Provide the (x, y) coordinate of the cell's center where the given text is located.  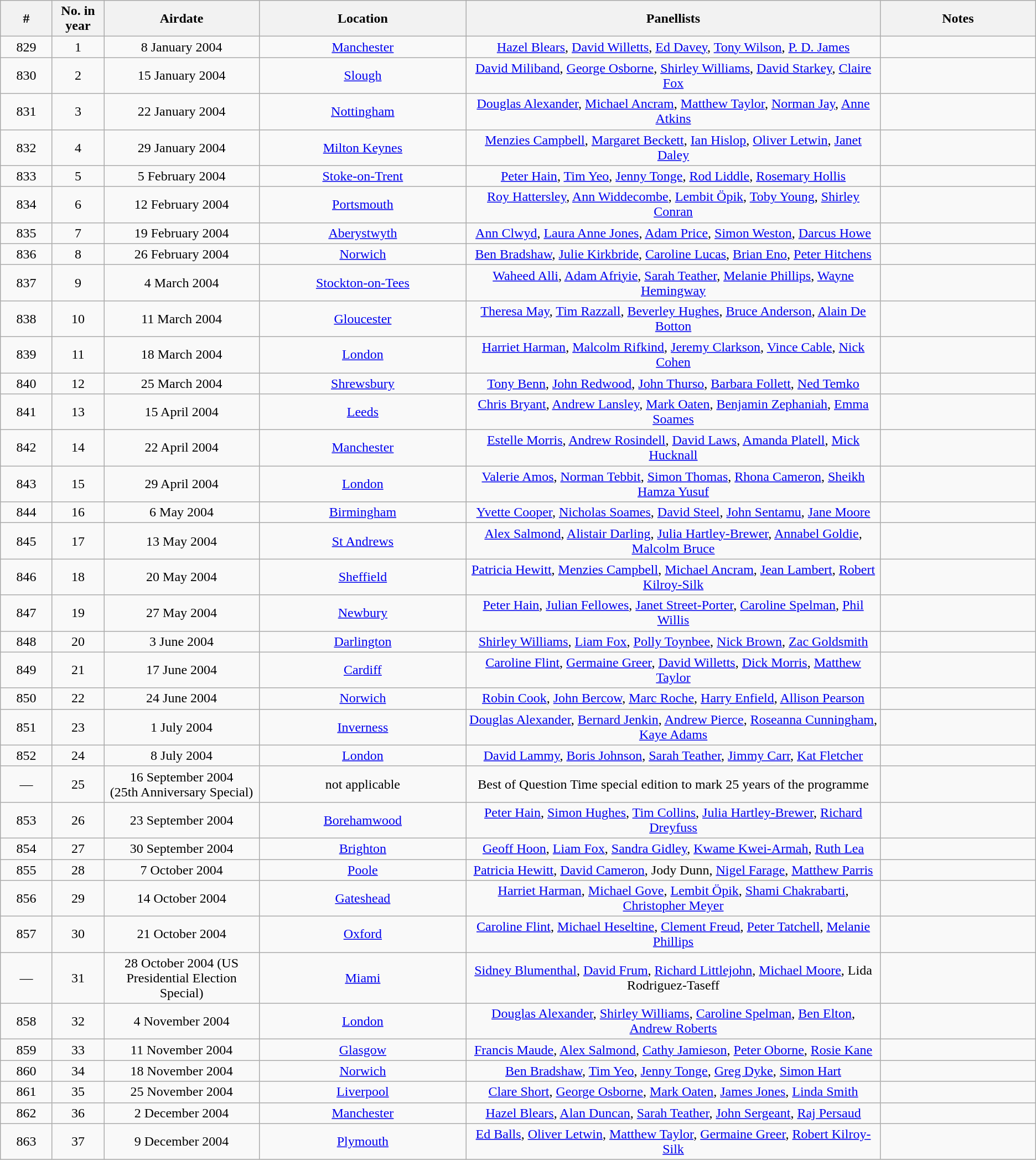
St Andrews (362, 541)
3 (78, 112)
856 (27, 899)
31 (78, 978)
12 (78, 384)
Cardiff (362, 670)
21 October 2004 (182, 934)
Oxford (362, 934)
854 (27, 848)
Portsmouth (362, 205)
Robin Cook, John Bercow, Marc Roche, Harry Enfield, Allison Pearson (673, 698)
Caroline Flint, Michael Heseltine, Clement Freud, Peter Tatchell, Melanie Phillips (673, 934)
Douglas Alexander, Shirley Williams, Caroline Spelman, Ben Elton, Andrew Roberts (673, 1022)
8 January 2004 (182, 47)
28 (78, 869)
Gateshead (362, 899)
Shirley Williams, Liam Fox, Polly Toynbee, Nick Brown, Zac Goldsmith (673, 641)
Clare Short, George Osborne, Mark Oaten, James Jones, Linda Smith (673, 1092)
No. in year (78, 19)
837 (27, 282)
1 (78, 47)
Francis Maude, Alex Salmond, Cathy Jamieson, Peter Oborne, Rosie Kane (673, 1050)
5 (78, 176)
Peter Hain, Tim Yeo, Jenny Tonge, Rod Liddle, Rosemary Hollis (673, 176)
842 (27, 448)
22 January 2004 (182, 112)
838 (27, 319)
Gloucester (362, 319)
Geoff Hoon, Liam Fox, Sandra Gidley, Kwame Kwei-Armah, Ruth Lea (673, 848)
Harriet Harman, Michael Gove, Lembit Öpik, Shami Chakrabarti, Christopher Meyer (673, 899)
Hazel Blears, David Willetts, Ed Davey, Tony Wilson, P. D. James (673, 47)
7 (78, 233)
Best of Question Time special edition to mark 25 years of the programme (673, 784)
Brighton (362, 848)
20 May 2004 (182, 577)
848 (27, 641)
35 (78, 1092)
851 (27, 727)
25 (78, 784)
4 March 2004 (182, 282)
25 March 2004 (182, 384)
857 (27, 934)
10 (78, 319)
6 May 2004 (182, 512)
855 (27, 869)
845 (27, 541)
Ed Balls, Oliver Letwin, Matthew Taylor, Germaine Greer, Robert Kilroy-Silk (673, 1141)
Chris Bryant, Andrew Lansley, Mark Oaten, Benjamin Zephaniah, Emma Soames (673, 412)
8 (78, 254)
36 (78, 1113)
4 November 2004 (182, 1022)
29 April 2004 (182, 484)
22 April 2004 (182, 448)
# (27, 19)
863 (27, 1141)
24 June 2004 (182, 698)
833 (27, 176)
28 October 2004 (US Presidential Election Special) (182, 978)
840 (27, 384)
19 (78, 613)
853 (27, 820)
7 October 2004 (182, 869)
Douglas Alexander, Michael Ancram, Matthew Taylor, Norman Jay, Anne Atkins (673, 112)
22 (78, 698)
Caroline Flint, Germaine Greer, David Willetts, Dick Morris, Matthew Taylor (673, 670)
18 November 2004 (182, 1071)
836 (27, 254)
24 (78, 755)
861 (27, 1092)
23 (78, 727)
Ben Bradshaw, Tim Yeo, Jenny Tonge, Greg Dyke, Simon Hart (673, 1071)
859 (27, 1050)
Douglas Alexander, Bernard Jenkin, Andrew Pierce, Roseanna Cunningham, Kaye Adams (673, 727)
Harriet Harman, Malcolm Rifkind, Jeremy Clarkson, Vince Cable, Nick Cohen (673, 354)
835 (27, 233)
Sidney Blumenthal, David Frum, Richard Littlejohn, Michael Moore, Lida Rodriguez-Taseff (673, 978)
829 (27, 47)
Stoke-on-Trent (362, 176)
Plymouth (362, 1141)
9 December 2004 (182, 1141)
37 (78, 1141)
844 (27, 512)
26 (78, 820)
Patricia Hewitt, David Cameron, Jody Dunn, Nigel Farage, Matthew Parris (673, 869)
831 (27, 112)
Inverness (362, 727)
Sheffield (362, 577)
843 (27, 484)
30 (78, 934)
4 (78, 147)
Valerie Amos, Norman Tebbit, Simon Thomas, Rhona Cameron, Sheikh Hamza Yusuf (673, 484)
Yvette Cooper, Nicholas Soames, David Steel, John Sentamu, Jane Moore (673, 512)
11 November 2004 (182, 1050)
Hazel Blears, Alan Duncan, Sarah Teather, John Sergeant, Raj Persaud (673, 1113)
11 March 2004 (182, 319)
David Lammy, Boris Johnson, Sarah Teather, Jimmy Carr, Kat Fletcher (673, 755)
11 (78, 354)
Location (362, 19)
30 September 2004 (182, 848)
Leeds (362, 412)
32 (78, 1022)
862 (27, 1113)
841 (27, 412)
Darlington (362, 641)
33 (78, 1050)
19 February 2004 (182, 233)
17 June 2004 (182, 670)
not applicable (362, 784)
13 May 2004 (182, 541)
6 (78, 205)
15 (78, 484)
Stockton-on-Tees (362, 282)
Patricia Hewitt, Menzies Campbell, Michael Ancram, Jean Lambert, Robert Kilroy-Silk (673, 577)
849 (27, 670)
Ann Clwyd, Laura Anne Jones, Adam Price, Simon Weston, Darcus Howe (673, 233)
858 (27, 1022)
18 (78, 577)
830 (27, 75)
Borehamwood (362, 820)
Ben Bradshaw, Julie Kirkbride, Caroline Lucas, Brian Eno, Peter Hitchens (673, 254)
9 (78, 282)
34 (78, 1071)
Tony Benn, John Redwood, John Thurso, Barbara Follett, Ned Temko (673, 384)
3 June 2004 (182, 641)
2 (78, 75)
15 January 2004 (182, 75)
Miami (362, 978)
David Miliband, George Osborne, Shirley Williams, David Starkey, Claire Fox (673, 75)
15 April 2004 (182, 412)
5 February 2004 (182, 176)
8 July 2004 (182, 755)
23 September 2004 (182, 820)
17 (78, 541)
26 February 2004 (182, 254)
Airdate (182, 19)
14 (78, 448)
29 January 2004 (182, 147)
27 May 2004 (182, 613)
Glasgow (362, 1050)
Peter Hain, Julian Fellowes, Janet Street-Porter, Caroline Spelman, Phil Willis (673, 613)
Shrewsbury (362, 384)
Milton Keynes (362, 147)
Nottingham (362, 112)
847 (27, 613)
1 July 2004 (182, 727)
Birmingham (362, 512)
839 (27, 354)
16 (78, 512)
Slough (362, 75)
Menzies Campbell, Margaret Beckett, Ian Hislop, Oliver Letwin, Janet Daley (673, 147)
Poole (362, 869)
18 March 2004 (182, 354)
Alex Salmond, Alistair Darling, Julia Hartley-Brewer, Annabel Goldie, Malcolm Bruce (673, 541)
29 (78, 899)
27 (78, 848)
Theresa May, Tim Razzall, Beverley Hughes, Bruce Anderson, Alain De Botton (673, 319)
Newbury (362, 613)
Aberystwyth (362, 233)
Peter Hain, Simon Hughes, Tim Collins, Julia Hartley-Brewer, Richard Dreyfuss (673, 820)
846 (27, 577)
21 (78, 670)
Roy Hattersley, Ann Widdecombe, Lembit Öpik, Toby Young, Shirley Conran (673, 205)
20 (78, 641)
13 (78, 412)
Panellists (673, 19)
14 October 2004 (182, 899)
Notes (959, 19)
Estelle Morris, Andrew Rosindell, David Laws, Amanda Platell, Mick Hucknall (673, 448)
860 (27, 1071)
12 February 2004 (182, 205)
834 (27, 205)
Liverpool (362, 1092)
852 (27, 755)
2 December 2004 (182, 1113)
25 November 2004 (182, 1092)
Waheed Alli, Adam Afriyie, Sarah Teather, Melanie Phillips, Wayne Hemingway (673, 282)
832 (27, 147)
850 (27, 698)
16 September 2004(25th Anniversary Special) (182, 784)
